Determine the [X, Y] coordinate at the center of the cell enclosing the given text.  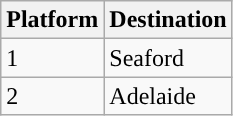
Adelaide [168, 96]
Platform [52, 20]
1 [52, 58]
2 [52, 96]
Seaford [168, 58]
Destination [168, 20]
